Find where the given text appears and provide that cell's center as [x, y] coordinate. 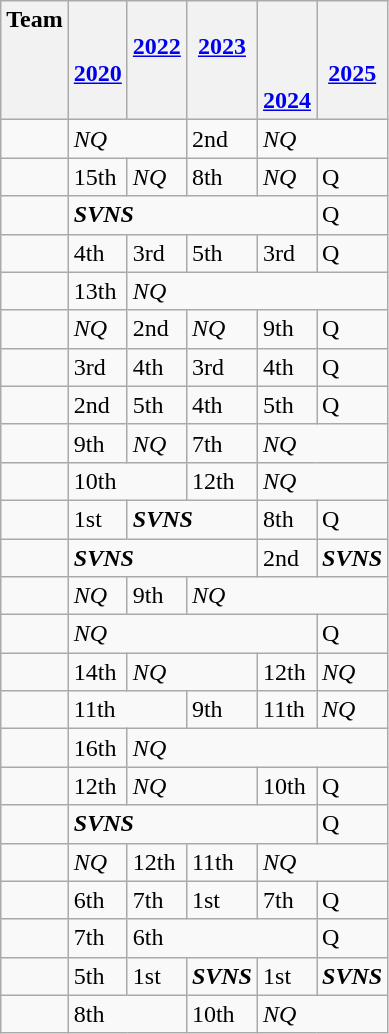
13th [98, 291]
14th [98, 672]
2020 [98, 60]
2025 [352, 60]
15th [98, 177]
2024 [288, 60]
2023 [222, 60]
Team [35, 60]
16th [98, 748]
2022 [156, 60]
